Search for the cell housing the specified text and yield its (x, y) center coordinate. 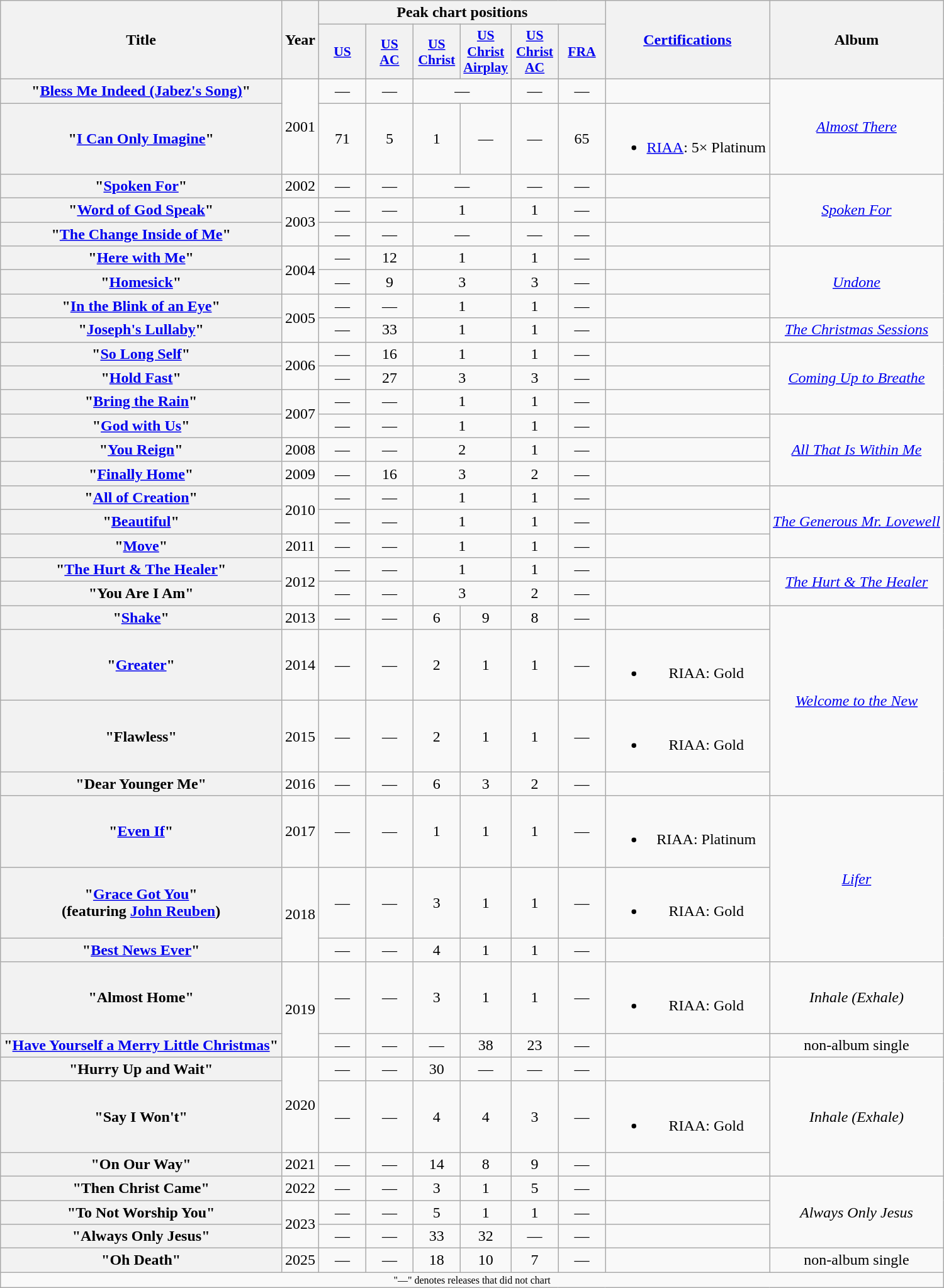
"Joseph's Lullaby" (141, 330)
Almost There (857, 126)
"Grace Got You"(featuring John Reuben) (141, 903)
Peak chart positions (462, 13)
"Move" (141, 546)
2017 (300, 831)
2010 (300, 509)
10 (486, 1260)
2005 (300, 318)
"Here with Me" (141, 258)
2021 (300, 1164)
FRA (582, 52)
"All of Creation" (141, 497)
"Shake" (141, 618)
2018 (300, 914)
US (342, 52)
2011 (300, 546)
"God with Us" (141, 426)
"To Not Worship You" (141, 1212)
2020 (300, 1104)
USAC (389, 52)
"Word of God Speak" (141, 210)
14 (437, 1164)
"Greater" (141, 665)
The Hurt & The Healer (857, 582)
Welcome to the New (857, 701)
38 (486, 1045)
Album (857, 40)
"Best News Ever" (141, 950)
"Dear Younger Me" (141, 784)
Year (300, 40)
2012 (300, 582)
27 (389, 378)
2015 (300, 737)
"The Hurt & The Healer" (141, 570)
30 (437, 1069)
2025 (300, 1260)
USChrist (437, 52)
RIAA: Platinum (687, 831)
"Even If" (141, 831)
"Oh Death" (141, 1260)
The Generous Mr. Lovewell (857, 521)
All That Is Within Me (857, 449)
2006 (300, 366)
2008 (300, 449)
"Finally Home" (141, 473)
"On Our Way" (141, 1164)
"Have Yourself a Merry Little Christmas" (141, 1045)
"You Reign" (141, 449)
"The Change Inside of Me" (141, 234)
65 (582, 138)
2009 (300, 473)
USChristAC (535, 52)
2022 (300, 1188)
2023 (300, 1224)
"—" denotes releases that did not chart (472, 1280)
"Homesick" (141, 282)
2016 (300, 784)
"Spoken For" (141, 186)
Spoken For (857, 210)
2013 (300, 618)
"Flawless" (141, 737)
Always Only Jesus (857, 1212)
"Then Christ Came" (141, 1188)
USChristAirplay (486, 52)
RIAA: 5× Platinum (687, 138)
71 (342, 138)
Undone (857, 282)
"Bless Me Indeed (Jabez's Song)" (141, 91)
"Bring the Rain" (141, 402)
2001 (300, 126)
"Hold Fast" (141, 378)
"Always Only Jesus" (141, 1236)
Coming Up to Breathe (857, 378)
Lifer (857, 879)
12 (389, 258)
"Hurry Up and Wait" (141, 1069)
2007 (300, 414)
The Christmas Sessions (857, 330)
"You Are I Am" (141, 594)
"So Long Self" (141, 354)
Certifications (687, 40)
32 (486, 1236)
Title (141, 40)
2019 (300, 1010)
2014 (300, 665)
"Almost Home" (141, 997)
"Beautiful" (141, 521)
7 (535, 1260)
"In the Blink of an Eye" (141, 306)
2004 (300, 270)
"I Can Only Imagine" (141, 138)
23 (535, 1045)
"Say I Won't" (141, 1117)
2003 (300, 222)
18 (437, 1260)
2002 (300, 186)
